For the text-containing cell, return its midpoint in [x, y] coordinate format. 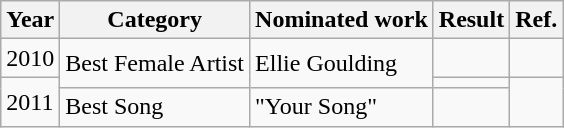
Ellie Goulding [342, 64]
Best Female Artist [155, 64]
Category [155, 20]
Nominated work [342, 20]
Ref. [536, 20]
Year [30, 20]
Best Song [155, 107]
"Your Song" [342, 107]
2011 [30, 102]
Result [471, 20]
2010 [30, 58]
